Extract the (x, y) coordinate from the center of the cell holding the provided text.  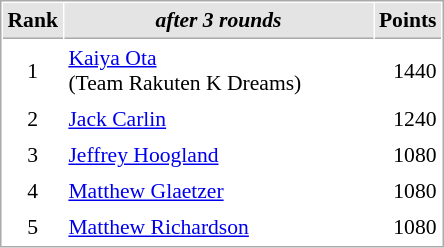
Points (408, 21)
Kaiya Ota(Team Rakuten K Dreams) (218, 70)
1440 (408, 70)
Matthew Richardson (218, 227)
after 3 rounds (218, 21)
2 (32, 119)
Rank (32, 21)
Matthew Glaetzer (218, 191)
Jack Carlin (218, 119)
3 (32, 155)
1 (32, 70)
1240 (408, 119)
5 (32, 227)
Jeffrey Hoogland (218, 155)
4 (32, 191)
